Identify which cell holds the provided text, then report its (X, Y) central coordinate. 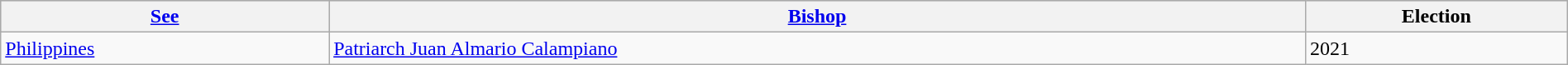
Bishop (817, 17)
Election (1436, 17)
2021 (1436, 48)
Patriarch Juan Almario Calampiano (817, 48)
Philippines (165, 48)
See (165, 17)
